For the text-containing cell, return its midpoint in (X, Y) coordinate format. 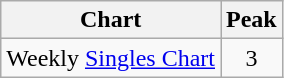
Peak (252, 20)
Weekly Singles Chart (111, 58)
Chart (111, 20)
3 (252, 58)
